Locate the cell with the specified text and output its (x, y) center coordinate. 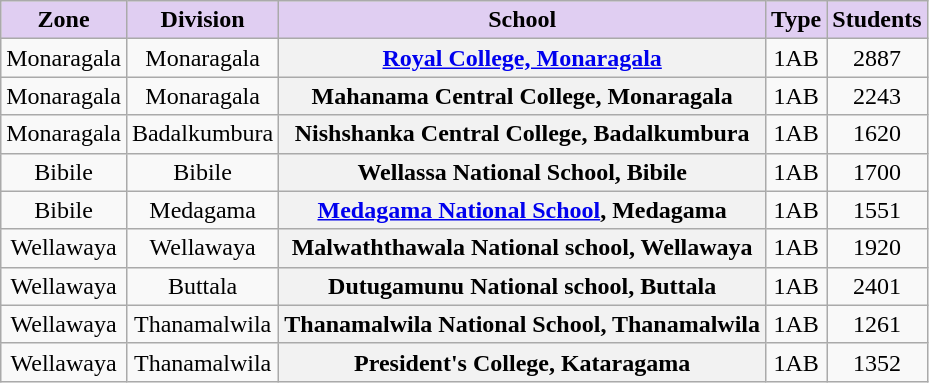
Mahanama Central College, Monaragala (522, 96)
Badalkumbura (202, 134)
1620 (877, 134)
1551 (877, 210)
School (522, 20)
Medagama National School, Medagama (522, 210)
1352 (877, 362)
Type (796, 20)
Nishshanka Central College, Badalkumbura (522, 134)
President's College, Kataragama (522, 362)
1920 (877, 248)
1261 (877, 324)
2401 (877, 286)
Buttala (202, 286)
Students (877, 20)
Royal College, Monaragala (522, 58)
Malwaththawala National school, Wellawaya (522, 248)
2887 (877, 58)
Zone (64, 20)
Dutugamunu National school, Buttala (522, 286)
Thanamalwila National School, Thanamalwila (522, 324)
1700 (877, 172)
2243 (877, 96)
Division (202, 20)
Medagama (202, 210)
Wellassa National School, Bibile (522, 172)
